For the text-containing cell, return its midpoint in (X, Y) coordinate format. 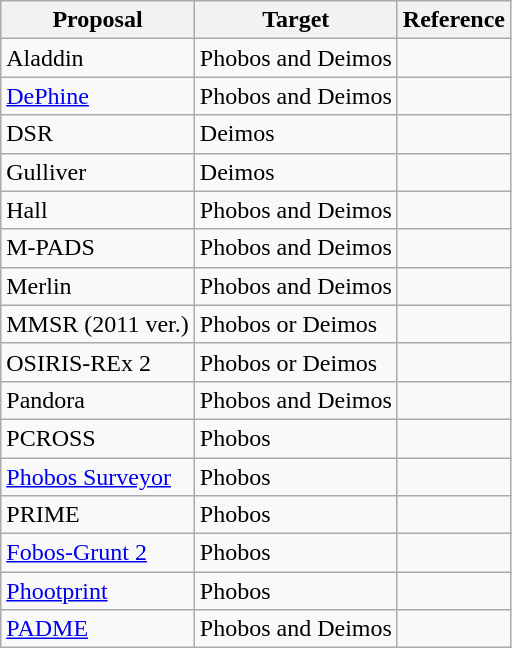
DePhine (98, 96)
Phootprint (98, 591)
OSIRIS-REx 2 (98, 362)
Phobos Surveyor (98, 477)
Hall (98, 210)
Aladdin (98, 58)
DSR (98, 134)
PCROSS (98, 438)
Pandora (98, 400)
Gulliver (98, 172)
MMSR (2011 ver.) (98, 324)
Target (296, 20)
Fobos-Grunt 2 (98, 553)
Reference (454, 20)
Proposal (98, 20)
PRIME (98, 515)
M-PADS (98, 248)
Merlin (98, 286)
PADME (98, 629)
